Pinpoint the cell where the given text exists, returning its [X, Y] midpoint coordinate. 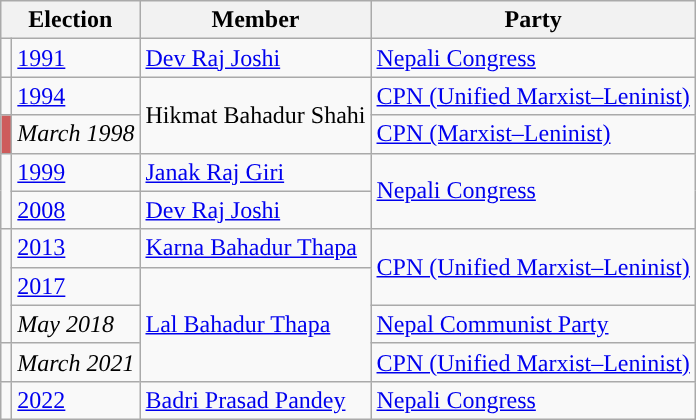
Janak Raj Giri [256, 172]
Nepal Communist Party [533, 324]
1994 [76, 96]
Hikmat Bahadur Shahi [256, 115]
2022 [76, 400]
2017 [76, 286]
Member [256, 20]
2013 [76, 248]
1999 [76, 172]
Badri Prasad Pandey [256, 400]
Karna Bahadur Thapa [256, 248]
March 2021 [76, 362]
2008 [76, 210]
Election [70, 20]
Party [533, 20]
1991 [76, 58]
May 2018 [76, 324]
March 1998 [76, 134]
CPN (Marxist–Leninist) [533, 134]
Lal Bahadur Thapa [256, 324]
